Provide the [x, y] coordinate of the cell's center where the given text is located.  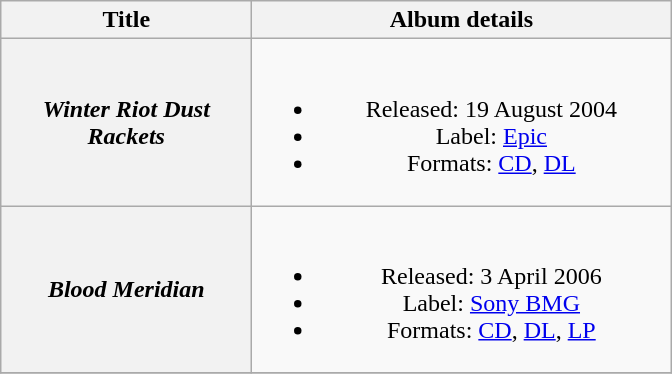
Released: 3 April 2006Label: Sony BMGFormats: CD, DL, LP [462, 290]
Released: 19 August 2004Label: EpicFormats: CD, DL [462, 122]
Winter Riot Dust Rackets [126, 122]
Album details [462, 20]
Title [126, 20]
Blood Meridian [126, 290]
